For the text-containing cell, return its midpoint in (x, y) coordinate format. 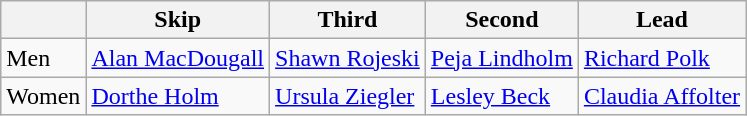
Peja Lindholm (502, 58)
Richard Polk (662, 58)
Lead (662, 20)
Women (44, 96)
Third (348, 20)
Second (502, 20)
Men (44, 58)
Claudia Affolter (662, 96)
Dorthe Holm (178, 96)
Ursula Ziegler (348, 96)
Lesley Beck (502, 96)
Skip (178, 20)
Alan MacDougall (178, 58)
Shawn Rojeski (348, 58)
